Pinpoint the cell where the given text exists, returning its [X, Y] midpoint coordinate. 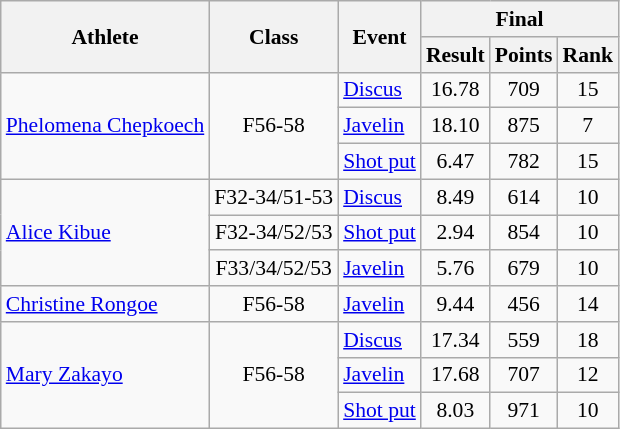
971 [524, 411]
Points [524, 55]
456 [524, 304]
Event [380, 36]
8.03 [456, 411]
Final [520, 19]
782 [524, 162]
Athlete [106, 36]
17.68 [456, 375]
12 [588, 375]
709 [524, 90]
679 [524, 269]
9.44 [456, 304]
5.76 [456, 269]
16.78 [456, 90]
875 [524, 126]
Mary Zakayo [106, 376]
14 [588, 304]
18 [588, 340]
854 [524, 233]
Rank [588, 55]
Alice Kibue [106, 232]
Result [456, 55]
17.34 [456, 340]
Christine Rongoe [106, 304]
7 [588, 126]
F32-34/51-53 [274, 197]
559 [524, 340]
Class [274, 36]
2.94 [456, 233]
F32-34/52/53 [274, 233]
707 [524, 375]
6.47 [456, 162]
8.49 [456, 197]
18.10 [456, 126]
Phelomena Chepkoech [106, 126]
614 [524, 197]
F33/34/52/53 [274, 269]
